From the cell containing the given text, extract its center point as (X, Y) coordinate. 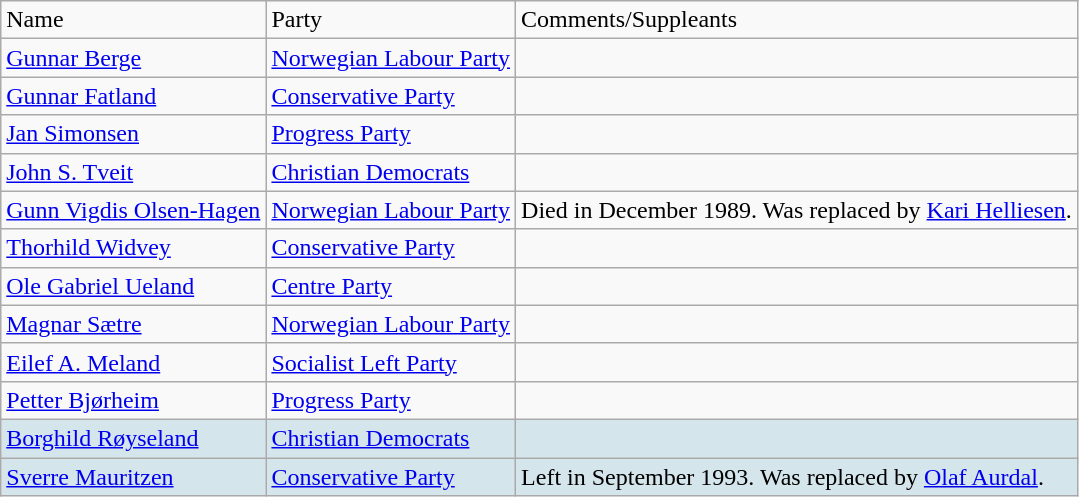
Jan Simonsen (134, 134)
Ole Gabriel Ueland (134, 286)
Magnar Sætre (134, 324)
Left in September 1993. Was replaced by Olaf Aurdal. (797, 477)
Gunnar Berge (134, 58)
Party (391, 20)
Socialist Left Party (391, 362)
Name (134, 20)
John S. Tveit (134, 172)
Centre Party (391, 286)
Eilef A. Meland (134, 362)
Sverre Mauritzen (134, 477)
Gunn Vigdis Olsen-Hagen (134, 210)
Died in December 1989. Was replaced by Kari Helliesen. (797, 210)
Petter Bjørheim (134, 400)
Gunnar Fatland (134, 96)
Thorhild Widvey (134, 248)
Comments/Suppleants (797, 20)
Borghild Røyseland (134, 438)
